Output the [X, Y] coordinate of the center of the cell containing the given text.  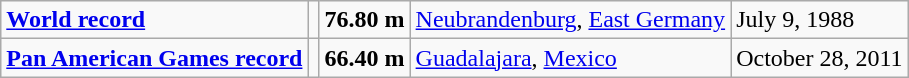
Guadalajara, Mexico [570, 58]
76.80 m [364, 20]
October 28, 2011 [820, 58]
World record [154, 20]
Pan American Games record [154, 58]
66.40 m [364, 58]
Neubrandenburg, East Germany [570, 20]
July 9, 1988 [820, 20]
